Capture the cell that displays the provided text and extract its [x, y] central coordinate. 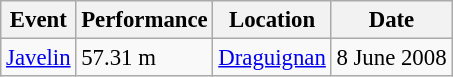
Location [272, 20]
Performance [144, 20]
Javelin [38, 58]
Event [38, 20]
57.31 m [144, 58]
Draguignan [272, 58]
Date [392, 20]
8 June 2008 [392, 58]
